Extract the [x, y] coordinate from the center of the cell holding the provided text.  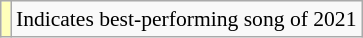
Indicates best-performing song of 2021 [186, 19]
